Scan for the cell matching the given text and deliver its [x, y] coordinate at center. 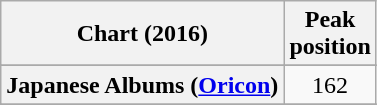
162 [330, 85]
Chart (2016) [142, 34]
Japanese Albums (Oricon) [142, 85]
Peak position [330, 34]
